Find where the given text appears and provide that cell's center as (X, Y) coordinate. 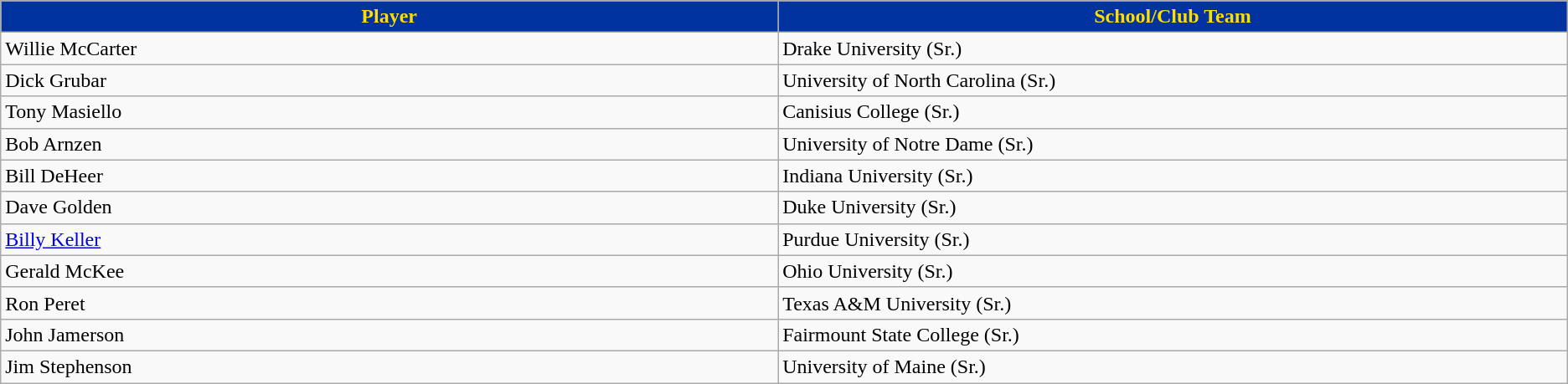
Duke University (Sr.) (1173, 207)
Bill DeHeer (389, 176)
Tony Masiello (389, 112)
John Jamerson (389, 335)
Purdue University (Sr.) (1173, 239)
Jim Stephenson (389, 366)
Drake University (Sr.) (1173, 49)
School/Club Team (1173, 17)
Gerald McKee (389, 271)
Bob Arnzen (389, 144)
Indiana University (Sr.) (1173, 176)
Dave Golden (389, 207)
Ron Peret (389, 303)
Billy Keller (389, 239)
University of North Carolina (Sr.) (1173, 80)
University of Notre Dame (Sr.) (1173, 144)
Canisius College (Sr.) (1173, 112)
Texas A&M University (Sr.) (1173, 303)
University of Maine (Sr.) (1173, 366)
Willie McCarter (389, 49)
Fairmount State College (Sr.) (1173, 335)
Player (389, 17)
Ohio University (Sr.) (1173, 271)
Dick Grubar (389, 80)
